For the text-containing cell, return its midpoint in (x, y) coordinate format. 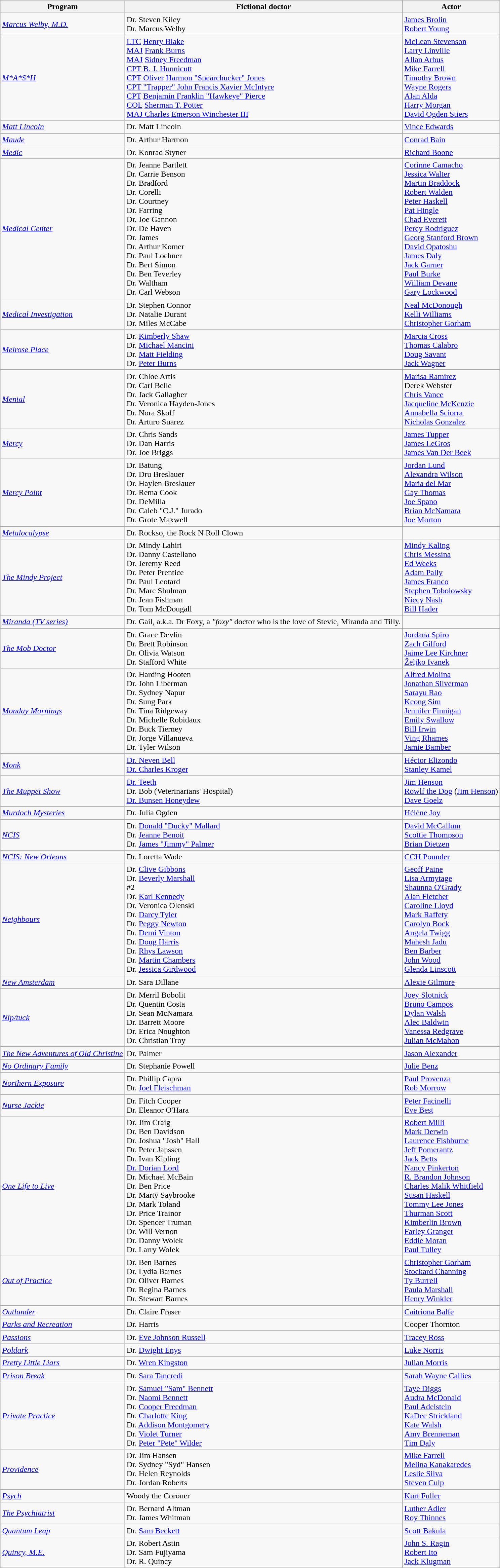
Mindy KalingChris MessinaEd WeeksAdam PallyJames FrancoStephen TobolowskyNiecy NashBill Hader (451, 577)
The Muppet Show (62, 791)
Taye DiggsAudra McDonaldPaul AdelsteinKaDee StricklandKate WalshAmy BrennemanTim Daly (451, 1416)
Dr. Chloe ArtisDr. Carl BelleDr. Jack GallagherDr. Veronica Hayden-JonesDr. Nora SkoffDr. Arturo Suarez (263, 399)
Neal McDonoughKelli WilliamsChristopher Gorham (451, 314)
Mike FarrellMelina KanakaredesLeslie SilvaSteven Culp (451, 1469)
Dr. Grace DevlinDr. Brett RobinsonDr. Olivia WatsonDr. Stafford White (263, 648)
One Life to Live (62, 1186)
Geoff PaineLisa ArmytageShaunna O'GradyAlan FletcherCaroline LloydMark RaffetyCarolyn BockAngela TwiggMahesh JaduBen BarberJohn WoodGlenda Linscott (451, 920)
Marcus Welby, M.D. (62, 24)
NCIS: New Orleans (62, 857)
Quantum Leap (62, 1530)
No Ordinary Family (62, 1066)
Dr. Stephanie Powell (263, 1066)
Jason Alexander (451, 1053)
Medic (62, 152)
Mental (62, 399)
Pretty Little Liars (62, 1363)
Dr. Fitch CooperDr. Eleanor O'Hara (263, 1105)
Dr. Julia Ogden (263, 813)
Conrad Bain (451, 140)
Sarah Wayne Callies (451, 1376)
Dr. Donald "Ducky" MallardDr. Jeanne BenoitDr. James "Jimmy" Palmer (263, 835)
Dr. Sara Tancredi (263, 1376)
Dr. Robert AstinDr. Sam FujiyamaDr. R. Quincy (263, 1552)
Cooper Thornton (451, 1324)
The Mob Doctor (62, 648)
Dr. Rockso, the Rock N Roll Clown (263, 532)
The New Adventures of Old Christine (62, 1053)
Jordana SpiroZach GilfordJaime Lee KirchnerŽeljko Ivanek (451, 648)
Alfred MolinaJonathan SilvermanSarayu RaoKeong SimJennifer FinniganEmily SwallowBill IrwinVing RhamesJamie Bamber (451, 711)
Dr. Sam Beckett (263, 1530)
Dr. Neven BellDr. Charles Kroger (263, 765)
Mercy Point (62, 492)
Marcia CrossThomas Calabro Doug Savant Jack Wagner (451, 350)
Dr. Wren Kingston (263, 1363)
Program (62, 7)
Woody the Coroner (263, 1496)
Metalocalypse (62, 532)
Dr. BatungDr. Dru BreslauerDr. Haylen BreslauerDr. Rema CookDr. DeMillaDr. Caleb "C.J." JuradoDr. Grote Maxwell (263, 492)
Joey SlotnickBruno CamposDylan WalshAlec BaldwinVanessa RedgraveJulian McMahon (451, 1018)
New Amsterdam (62, 982)
Nurse Jackie (62, 1105)
Poldark (62, 1350)
Dr. Phillip CapraDr. Joel Fleischman (263, 1083)
Miranda (TV series) (62, 622)
Fictional doctor (263, 7)
Dr. Loretta Wade (263, 857)
Passions (62, 1337)
Quincy, M.E. (62, 1552)
Psych (62, 1496)
CCH Pounder (451, 857)
Dr. Bernard AltmanDr. James Whitman (263, 1513)
Dr. Matt Lincoln (263, 127)
Luther AdlerRoy Thinnes (451, 1513)
Medical Investigation (62, 314)
Murdoch Mysteries (62, 813)
Caitriona Balfe (451, 1312)
NCIS (62, 835)
Out of Practice (62, 1281)
Nip/tuck (62, 1018)
Richard Boone (451, 152)
Paul ProvenzaRob Morrow (451, 1083)
The Mindy Project (62, 577)
Neighbours (62, 920)
Peter FacinelliEve Best (451, 1105)
Mercy (62, 443)
Julie Benz (451, 1066)
Parks and Recreation (62, 1324)
Dr. Chris SandsDr. Dan HarrisDr. Joe Briggs (263, 443)
Northern Exposure (62, 1083)
Tracey Ross (451, 1337)
Dr. Stephen ConnorDr. Natalie DurantDr. Miles McCabe (263, 314)
Medical Center (62, 229)
Dr. Jim HansenDr. Sydney "Syd" HansenDr. Helen ReynoldsDr. Jordan Roberts (263, 1469)
Dr. TeethDr. Bob (Veterinarians' Hospital) Dr. Bunsen Honeydew (263, 791)
Kurt Fuller (451, 1496)
Dr. Claire Fraser (263, 1312)
Dr. Palmer (263, 1053)
Dr. Harris (263, 1324)
Actor (451, 7)
Jim HensonRowlf the Dog (Jim Henson) Dave Goelz (451, 791)
Matt Lincoln (62, 127)
Dr. Dwight Enys (263, 1350)
Christopher Gorham Stockard Channing Ty Burrell Paula MarshallHenry Winkler (451, 1281)
John S. RaginRobert ItoJack Klugman (451, 1552)
Dr. Mindy LahiriDr. Danny CastellanoDr. Jeremy ReedDr. Peter PrenticeDr. Paul LeotardDr. Marc ShulmanDr. Jean FishmanDr. Tom McDougall (263, 577)
Héctor ElizondoStanley Kamel (451, 765)
Monday Mornings (62, 711)
Dr. Konrad Styner (263, 152)
Melrose Place (62, 350)
Maude (62, 140)
Alexie Gilmore (451, 982)
Outlander (62, 1312)
Dr. Samuel "Sam" BennettDr. Naomi BennettDr. Cooper FreedmanDr. Charlotte KingDr. Addison MontgomeryDr. Violet TurnerDr. Peter "Pete" Wilder (263, 1416)
James BrolinRobert Young (451, 24)
Scott Bakula (451, 1530)
Prison Break (62, 1376)
Dr. Ben Barnes Dr. Lydia BarnesDr. Oliver BarnesDr. Regina BarnesDr. Stewart Barnes (263, 1281)
Hélène Joy (451, 813)
Dr. Kimberly ShawDr. Michael ManciniDr. Matt FieldingDr. Peter Burns (263, 350)
Private Practice (62, 1416)
Vince Edwards (451, 127)
Dr. Sara Dillane (263, 982)
Luke Norris (451, 1350)
David McCallumScottie ThompsonBrian Dietzen (451, 835)
The Psychiatrist (62, 1513)
Dr. Steven KileyDr. Marcus Welby (263, 24)
Dr. Arthur Harmon (263, 140)
M*A*S*H (62, 78)
Dr. Merril BobolitDr. Quentin CostaDr. Sean McNamaraDr. Barrett MooreDr. Erica NoughtonDr. Christian Troy (263, 1018)
James TupperJames LeGrosJames Van Der Beek (451, 443)
Providence (62, 1469)
Dr. Gail, a.k.a. Dr Foxy, a "foxy" doctor who is the love of Stevie, Miranda and Tilly. (263, 622)
Monk (62, 765)
Marisa RamirezDerek WebsterChris VanceJacqueline McKenzieAnnabella SciorraNicholas Gonzalez (451, 399)
McLean StevensonLarry LinvilleAllan ArbusMike FarrellTimothy BrownWayne RogersAlan AldaHarry MorganDavid Ogden Stiers (451, 78)
Jordan LundAlexandra WilsonMaria del MarGay ThomasJoe SpanoBrian McNamaraJoe Morton (451, 492)
Julian Morris (451, 1363)
Dr. Eve Johnson Russell (263, 1337)
